Capture the cell that displays the provided text and extract its (x, y) central coordinate. 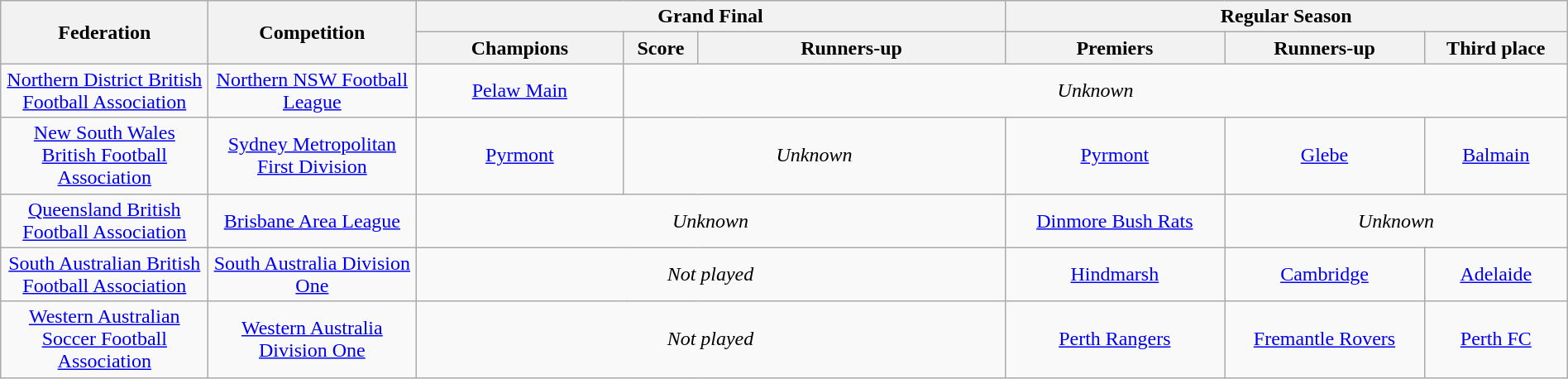
Western Australia Division One (313, 339)
Regular Season (1286, 17)
Hindmarsh (1115, 275)
Brisbane Area League (313, 220)
Northern NSW Football League (313, 91)
Premiers (1115, 48)
Cambridge (1325, 275)
Fremantle Rovers (1325, 339)
Dinmore Bush Rats (1115, 220)
Queensland British Football Association (104, 220)
Grand Final (710, 17)
Glebe (1325, 156)
Adelaide (1495, 275)
Third place (1495, 48)
Sydney Metropolitan First Division (313, 156)
New South Wales British Football Association (104, 156)
Perth Rangers (1115, 339)
South Australia Division One (313, 275)
Competition (313, 32)
Pelaw Main (519, 91)
Western Australian Soccer Football Association (104, 339)
Northern District British Football Association (104, 91)
Balmain (1495, 156)
Champions (519, 48)
Federation (104, 32)
Perth FC (1495, 339)
South Australian British Football Association (104, 275)
Score (661, 48)
